Identify which cell holds the provided text, then report its (X, Y) central coordinate. 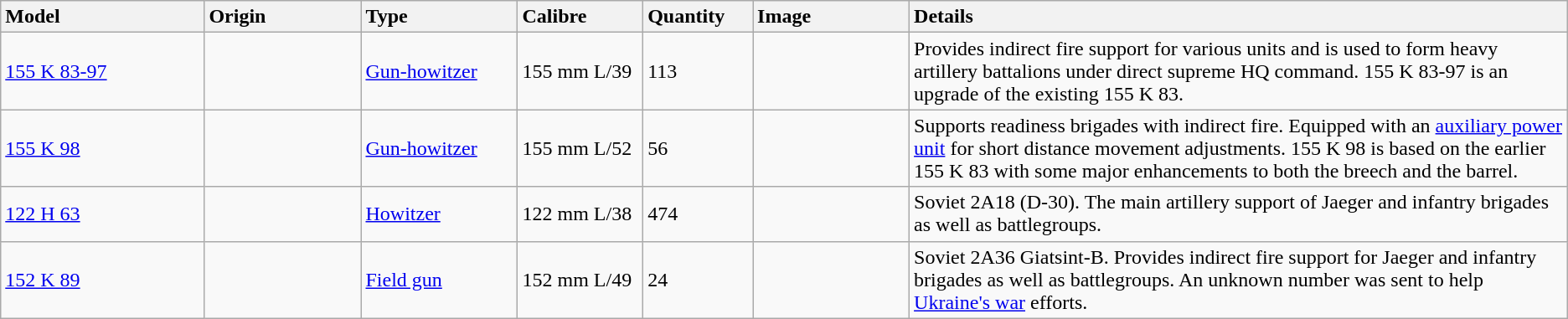
Origin (283, 17)
Field gun (439, 280)
474 (699, 214)
152 K 89 (102, 280)
24 (699, 280)
56 (699, 148)
152 mm L/49 (580, 280)
155 K 98 (102, 148)
155 mm L/52 (580, 148)
155 mm L/39 (580, 71)
122 mm L/38 (580, 214)
Soviet 2A18 (D-30). The main artillery support of Jaeger and infantry brigades as well as battlegroups. (1239, 214)
Howitzer (439, 214)
Type (439, 17)
113 (699, 71)
Image (831, 17)
122 H 63 (102, 214)
Details (1239, 17)
Calibre (580, 17)
155 K 83-97 (102, 71)
Model (102, 17)
Quantity (699, 17)
